Identify which cell holds the provided text, then report its [x, y] central coordinate. 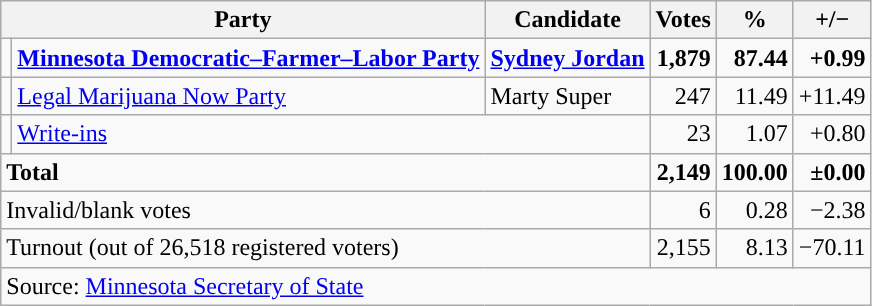
Turnout (out of 26,518 registered voters) [326, 248]
1,879 [683, 58]
Votes [683, 20]
100.00 [754, 172]
+/− [832, 20]
Candidate [568, 20]
Marty Super [568, 96]
Sydney Jordan [568, 58]
8.13 [754, 248]
Write-ins [331, 134]
−2.38 [832, 210]
Total [326, 172]
+0.99 [832, 58]
% [754, 20]
Legal Marijuana Now Party [248, 96]
2,149 [683, 172]
23 [683, 134]
2,155 [683, 248]
Minnesota Democratic–Farmer–Labor Party [248, 58]
6 [683, 210]
0.28 [754, 210]
11.49 [754, 96]
Invalid/blank votes [326, 210]
+11.49 [832, 96]
247 [683, 96]
1.07 [754, 134]
−70.11 [832, 248]
Party [243, 20]
+0.80 [832, 134]
Source: Minnesota Secretary of State [436, 286]
±0.00 [832, 172]
87.44 [754, 58]
